Output the [X, Y] coordinate of the center of the cell containing the given text.  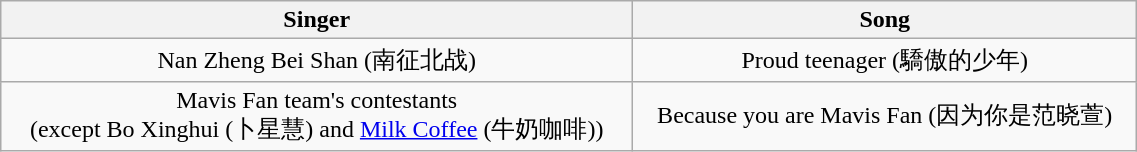
Mavis Fan team's contestants(except Bo Xinghui (卜星慧) and Milk Coffee (牛奶咖啡)) [317, 116]
Proud teenager (驕傲的少年) [885, 60]
Nan Zheng Bei Shan (南征北战) [317, 60]
Singer [317, 20]
Because you are Mavis Fan (因为你是范晓萱) [885, 116]
Song [885, 20]
